Output the [X, Y] coordinate of the center of the cell containing the given text.  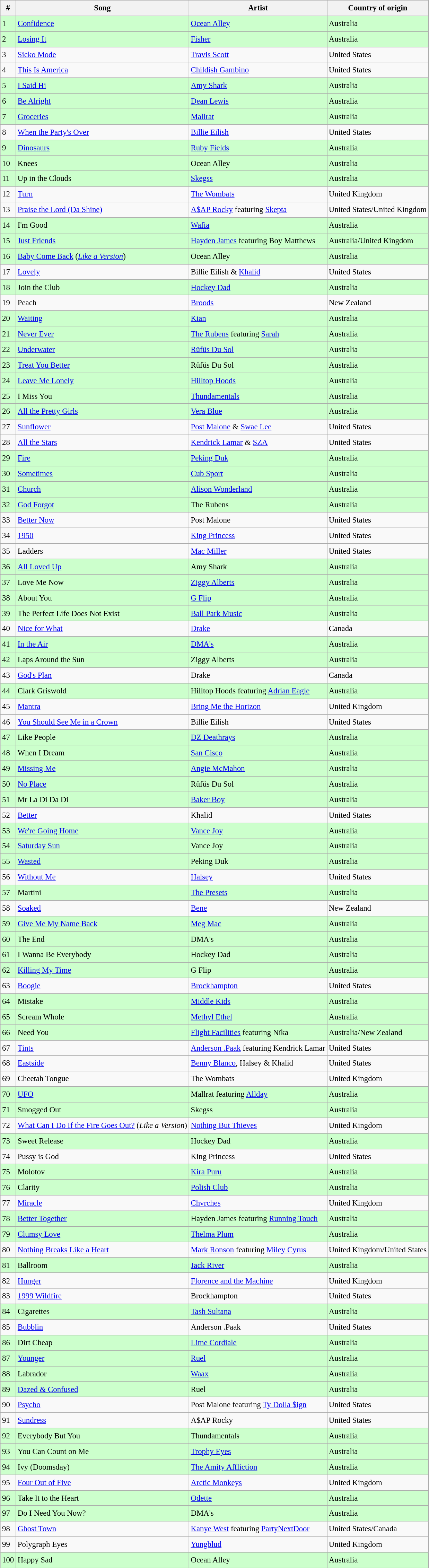
53 [8, 831]
99 [8, 1545]
9 [8, 148]
33 [8, 520]
Childish Gambino [258, 70]
Clark Griswold [103, 691]
All the Pretty Girls [103, 412]
Do I Need You Now? [103, 1514]
89 [8, 1390]
8 [8, 132]
20 [8, 319]
1950 [103, 536]
12 [8, 194]
In the Air [103, 645]
Boogie [103, 986]
Broods [258, 303]
Bene [258, 909]
93 [8, 1451]
32 [8, 505]
Better Now [103, 520]
Hilltop Hoods featuring Adrian Eagle [258, 691]
Arctic Monkeys [258, 1482]
7 [8, 116]
Hayden James featuring Running Touch [258, 1218]
Groceries [103, 116]
24 [8, 380]
I'm Good [103, 225]
Mac Miller [258, 552]
Cub Sport [258, 474]
Dirt Cheap [103, 1343]
Yungblud [258, 1545]
Nothing Breaks Like a Heart [103, 1250]
Dean Lewis [258, 101]
Country of origin [378, 8]
Khalid [258, 815]
Happy Sad [103, 1560]
Lime Cordiale [258, 1343]
40 [8, 629]
59 [8, 924]
73 [8, 1141]
51 [8, 800]
83 [8, 1296]
Like People [103, 737]
Sundress [103, 1421]
41 [8, 645]
39 [8, 613]
48 [8, 753]
Wasted [103, 861]
28 [8, 443]
Bring Me the Horizon [258, 706]
66 [8, 1033]
Losing It [103, 40]
We're Going Home [103, 831]
42 [8, 660]
Kanye West featuring PartyNextDoor [258, 1529]
I Wanna Be Everybody [103, 955]
6 [8, 101]
Four Out of Five [103, 1482]
62 [8, 970]
A$AP Rocky [258, 1421]
The Presets [258, 893]
Turn [103, 194]
When I Dream [103, 753]
Tints [103, 1048]
80 [8, 1250]
Leave Me Lonely [103, 380]
1 [8, 24]
22 [8, 349]
76 [8, 1188]
Chvrches [258, 1203]
The Perfect Life Does Not Exist [103, 613]
Dazed & Confused [103, 1390]
18 [8, 288]
29 [8, 458]
Kendrick Lamar & SZA [258, 443]
Peach [103, 303]
Join the Club [103, 288]
Just Friends [103, 241]
Angie McMahon [258, 769]
Meg Mac [258, 924]
35 [8, 552]
Clumsy Love [103, 1234]
Sometimes [103, 474]
Killing My Time [103, 970]
98 [8, 1529]
Nothing But Thieves [258, 1125]
97 [8, 1514]
Praise the Lord (Da Shine) [103, 210]
Clarity [103, 1188]
60 [8, 939]
Take It to the Heart [103, 1498]
86 [8, 1343]
God Forgot [103, 505]
Post Malone featuring Ty Dolla $ign [258, 1405]
2 [8, 40]
Without Me [103, 877]
96 [8, 1498]
Molotov [103, 1172]
Cigarettes [103, 1312]
The Amity Affliction [258, 1467]
Anderson .Paak featuring Kendrick Lamar [258, 1048]
Missing Me [103, 769]
1999 Wildfire [103, 1296]
San Cisco [258, 753]
46 [8, 722]
88 [8, 1374]
Sweet Release [103, 1141]
3 [8, 55]
United Kingdom/United States [378, 1250]
100 [8, 1560]
67 [8, 1048]
Soaked [103, 909]
15 [8, 241]
71 [8, 1110]
13 [8, 210]
Fisher [258, 40]
Dinosaurs [103, 148]
Halsey [258, 877]
Everybody But You [103, 1436]
You Can Count on Me [103, 1451]
95 [8, 1482]
All Loved Up [103, 567]
No Place [103, 784]
Polygraph Eyes [103, 1545]
84 [8, 1312]
What Can I Do If the Fire Goes Out? (Like a Version) [103, 1125]
Knees [103, 164]
65 [8, 1017]
Younger [103, 1358]
Polish Club [258, 1188]
Tash Sultana [258, 1312]
All the Stars [103, 443]
92 [8, 1436]
43 [8, 676]
54 [8, 846]
85 [8, 1327]
Sunflower [103, 427]
Artist [258, 8]
Nice for What [103, 629]
Underwater [103, 349]
Confidence [103, 24]
Psycho [103, 1405]
Song [103, 8]
Hayden James featuring Boy Matthews [258, 241]
Hilltop Hoods [258, 380]
Australia/New Zealand [378, 1033]
Kira Puru [258, 1172]
82 [8, 1281]
58 [8, 909]
God's Plan [103, 676]
Post Malone [258, 520]
91 [8, 1421]
I Said Hi [103, 86]
16 [8, 256]
21 [8, 334]
Middle Kids [258, 1001]
Sicko Mode [103, 55]
Mistake [103, 1001]
Eastside [103, 1064]
Ghost Town [103, 1529]
23 [8, 365]
Miracle [103, 1203]
56 [8, 877]
Pussy is God [103, 1157]
77 [8, 1203]
Ruby Fields [258, 148]
Jack River [258, 1265]
78 [8, 1218]
Australia/United Kingdom [378, 241]
When the Party's Over [103, 132]
Methyl Ethel [258, 1017]
44 [8, 691]
Love Me Now [103, 582]
Labrador [103, 1374]
Ivy (Doomsday) [103, 1467]
The End [103, 939]
37 [8, 582]
50 [8, 784]
61 [8, 955]
87 [8, 1358]
75 [8, 1172]
38 [8, 598]
Flight Facilities featuring Nïka [258, 1033]
I Miss You [103, 396]
4 [8, 70]
United States/United Kingdom [378, 210]
Anderson .Paak [258, 1327]
27 [8, 427]
55 [8, 861]
Waax [258, 1374]
11 [8, 179]
Odette [258, 1498]
Martini [103, 893]
Baker Boy [258, 800]
26 [8, 412]
63 [8, 986]
Ballroom [103, 1265]
You Should See Me in a Crown [103, 722]
90 [8, 1405]
DZ Deathrays [258, 737]
25 [8, 396]
Lovely [103, 272]
Need You [103, 1033]
17 [8, 272]
Hunger [103, 1281]
52 [8, 815]
UFO [103, 1094]
Give Me My Name Back [103, 924]
This Is America [103, 70]
Saturday Sun [103, 846]
Be Alright [103, 101]
Fire [103, 458]
Waiting [103, 319]
64 [8, 1001]
Travis Scott [258, 55]
Cheetah Tongue [103, 1079]
Scream Whole [103, 1017]
57 [8, 893]
# [8, 8]
70 [8, 1094]
The Rubens featuring Sarah [258, 334]
Church [103, 489]
Baby Come Back (Like a Version) [103, 256]
Benny Blanco, Halsey & Khalid [258, 1064]
94 [8, 1467]
Wafia [258, 225]
30 [8, 474]
Up in the Clouds [103, 179]
Vera Blue [258, 412]
14 [8, 225]
10 [8, 164]
Post Malone & Swae Lee [258, 427]
69 [8, 1079]
31 [8, 489]
79 [8, 1234]
Mr La Di Da Di [103, 800]
The Rubens [258, 505]
45 [8, 706]
Kian [258, 319]
Alison Wonderland [258, 489]
Bubblin [103, 1327]
68 [8, 1064]
36 [8, 567]
Mallrat [258, 116]
Florence and the Machine [258, 1281]
19 [8, 303]
Billie Eilish & Khalid [258, 272]
United States/Canada [378, 1529]
Better Together [103, 1218]
5 [8, 86]
34 [8, 536]
81 [8, 1265]
Better [103, 815]
74 [8, 1157]
Smogged Out [103, 1110]
47 [8, 737]
Never Ever [103, 334]
Mallrat featuring Allday [258, 1094]
Mark Ronson featuring Miley Cyrus [258, 1250]
Trophy Eyes [258, 1451]
Laps Around the Sun [103, 660]
Mantra [103, 706]
Treat You Better [103, 365]
Ball Park Music [258, 613]
72 [8, 1125]
Thelma Plum [258, 1234]
A$AP Rocky featuring Skepta [258, 210]
49 [8, 769]
Ladders [103, 552]
About You [103, 598]
